Search for the cell housing the specified text and yield its (x, y) center coordinate. 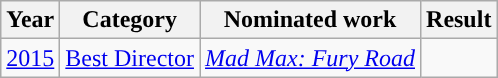
Best Director (130, 58)
Year (30, 20)
Nominated work (310, 20)
Result (459, 20)
Category (130, 20)
Mad Max: Fury Road (310, 58)
2015 (30, 58)
